Identify which cell holds the provided text, then report its (x, y) central coordinate. 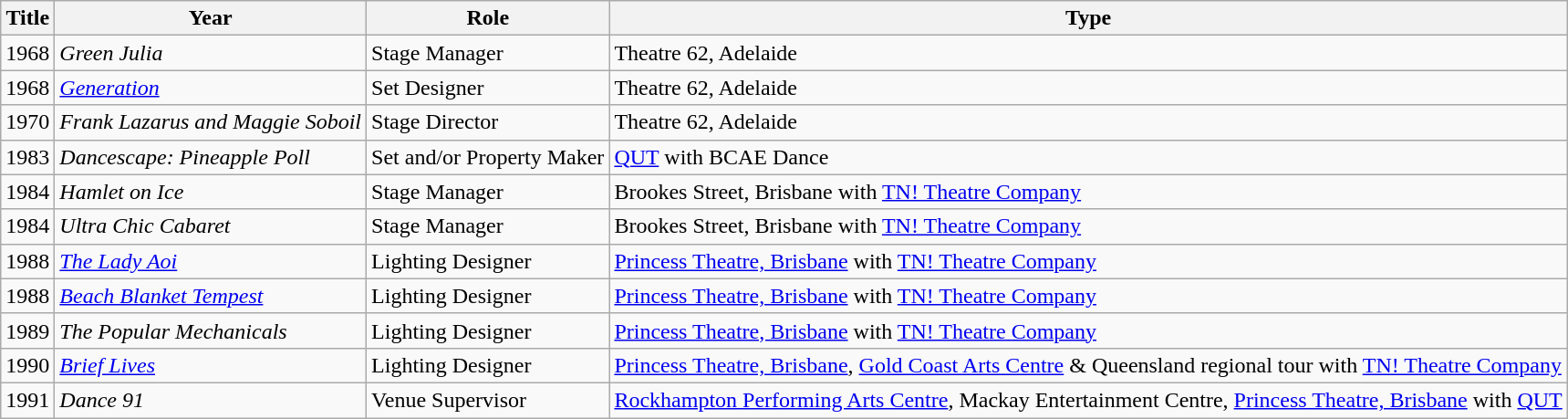
1970 (27, 122)
1983 (27, 157)
Year (211, 18)
Rockhampton Performing Arts Centre, Mackay Entertainment Centre, Princess Theatre, Brisbane with QUT (1088, 400)
Hamlet on Ice (211, 192)
Beach Blanket Tempest (211, 296)
Type (1088, 18)
Dancescape: Pineapple Poll (211, 157)
1989 (27, 330)
The Popular Mechanicals (211, 330)
QUT with BCAE Dance (1088, 157)
Generation (211, 88)
1991 (27, 400)
Green Julia (211, 53)
Ultra Chic Cabaret (211, 226)
Set Designer (488, 88)
Role (488, 18)
Venue Supervisor (488, 400)
Stage Director (488, 122)
Set and/or Property Maker (488, 157)
Title (27, 18)
Brief Lives (211, 365)
Frank Lazarus and Maggie Soboil (211, 122)
Princess Theatre, Brisbane, Gold Coast Arts Centre & Queensland regional tour with TN! Theatre Company (1088, 365)
Dance 91 (211, 400)
1990 (27, 365)
The Lady Aoi (211, 261)
